Provide the (x, y) coordinate of the cell's center where the given text is located.  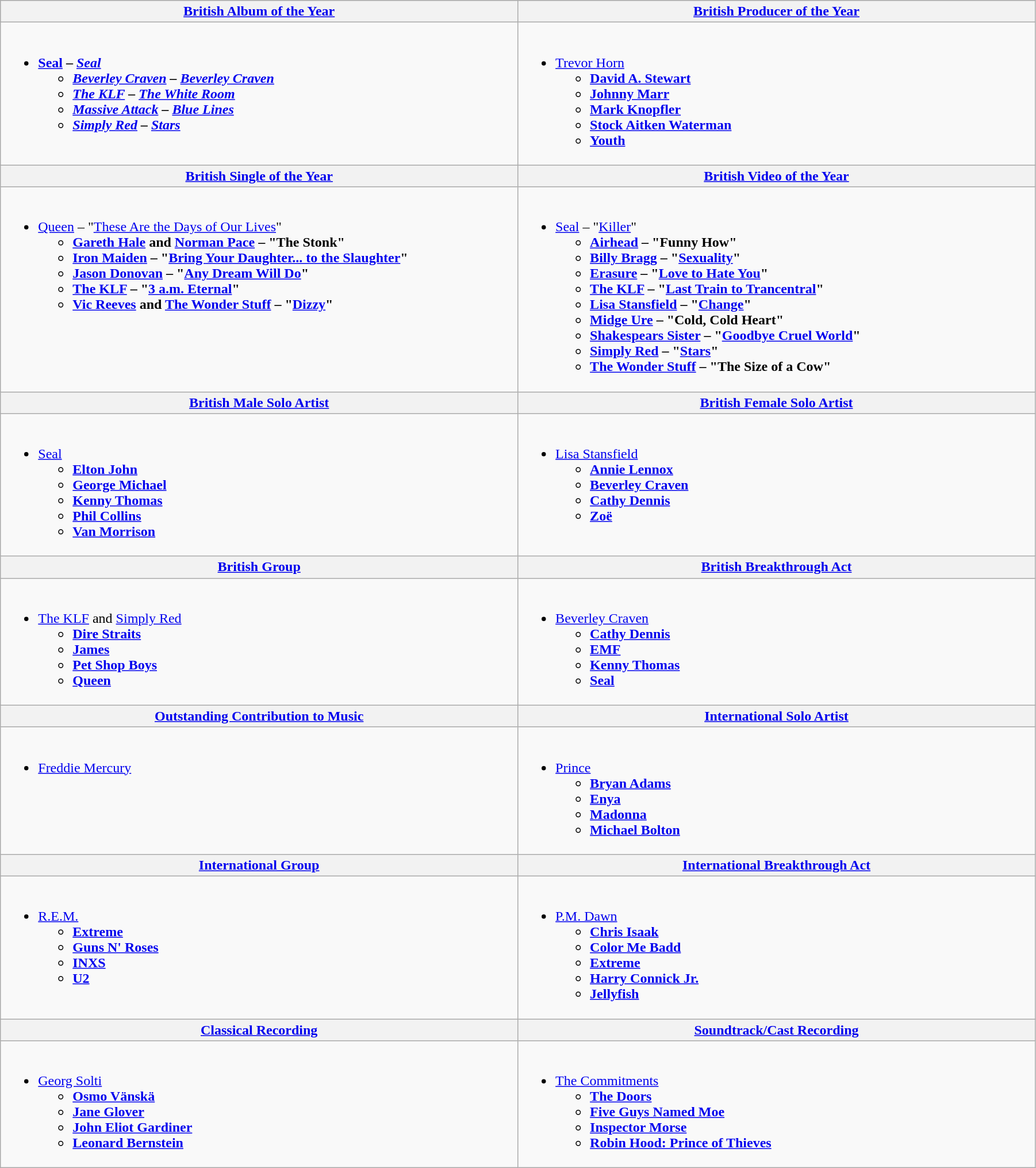
Georg SoltiOsmo VänskäJane GloverJohn Eliot GardinerLeonard Bernstein (259, 1104)
British Album of the Year (259, 12)
The KLF and Simply RedDire StraitsJamesPet Shop BoysQueen (259, 642)
Lisa StansfieldAnnie LennoxBeverley CravenCathy DennisZoë (777, 485)
The CommitmentsThe DoorsFive Guys Named MoeInspector MorseRobin Hood: Prince of Thieves (777, 1104)
International Group (259, 865)
PrinceBryan AdamsEnyaMadonnaMichael Bolton (777, 790)
Outstanding Contribution to Music (259, 716)
British Producer of the Year (777, 12)
P.M. DawnChris IsaakColor Me BaddExtremeHarry Connick Jr.Jellyfish (777, 947)
International Solo Artist (777, 716)
Seal – SealBeverley Craven – Beverley CravenThe KLF – The White RoomMassive Attack – Blue LinesSimply Red – Stars (259, 94)
British Male Solo Artist (259, 403)
SealElton JohnGeorge MichaelKenny ThomasPhil CollinsVan Morrison (259, 485)
Trevor HornDavid A. StewartJohnny MarrMark KnopflerStock Aitken WatermanYouth (777, 94)
Soundtrack/Cast Recording (777, 1030)
British Group (259, 567)
International Breakthrough Act (777, 865)
British Female Solo Artist (777, 403)
R.E.M.ExtremeGuns N' RosesINXSU2 (259, 947)
Classical Recording (259, 1030)
British Video of the Year (777, 176)
British Breakthrough Act (777, 567)
British Single of the Year (259, 176)
Freddie Mercury (259, 790)
Beverley CravenCathy DennisEMFKenny ThomasSeal (777, 642)
